Locate the cell with the specified text and output its [x, y] center coordinate. 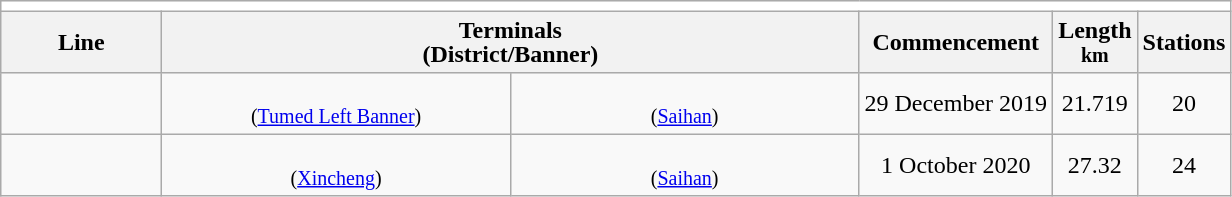
20 [1184, 104]
Lengthkm [1095, 42]
Terminals(District/Banner) [510, 42]
(Tumed Left Banner) [336, 104]
24 [1184, 166]
Stations [1184, 42]
29 December 2019 [956, 104]
Commencement [956, 42]
1 October 2020 [956, 166]
Line [82, 42]
27.32 [1095, 166]
21.719 [1095, 104]
(Xincheng) [336, 166]
